Search for the cell housing the specified text and yield its (x, y) center coordinate. 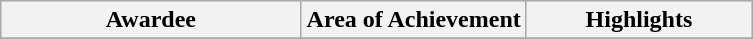
Awardee (151, 20)
Area of Achievement (414, 20)
Highlights (638, 20)
